Extract the [x, y] coordinate from the center of the cell holding the provided text.  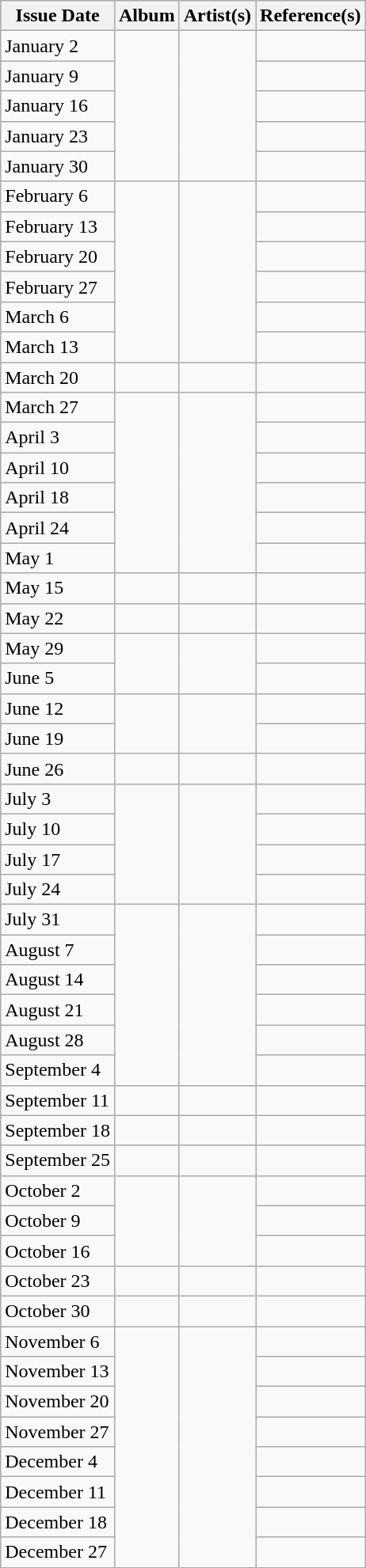
March 13 [58, 347]
May 29 [58, 648]
January 23 [58, 136]
February 20 [58, 256]
June 26 [58, 769]
February 27 [58, 287]
December 27 [58, 1552]
September 4 [58, 1070]
November 20 [58, 1402]
Reference(s) [311, 16]
August 21 [58, 1010]
August 14 [58, 980]
Issue Date [58, 16]
May 22 [58, 618]
January 30 [58, 166]
September 11 [58, 1100]
May 1 [58, 558]
June 5 [58, 678]
August 7 [58, 950]
November 6 [58, 1342]
June 12 [58, 708]
August 28 [58, 1040]
April 10 [58, 468]
November 27 [58, 1432]
December 11 [58, 1492]
September 25 [58, 1160]
March 20 [58, 378]
July 31 [58, 920]
Album [147, 16]
Artist(s) [217, 16]
July 17 [58, 859]
April 18 [58, 498]
January 9 [58, 76]
July 10 [58, 829]
January 16 [58, 106]
November 13 [58, 1372]
September 18 [58, 1130]
February 13 [58, 226]
October 30 [58, 1311]
October 23 [58, 1281]
October 2 [58, 1190]
October 9 [58, 1221]
February 6 [58, 196]
April 24 [58, 528]
July 3 [58, 799]
October 16 [58, 1251]
June 19 [58, 738]
December 18 [58, 1522]
January 2 [58, 46]
March 6 [58, 317]
December 4 [58, 1462]
April 3 [58, 438]
July 24 [58, 890]
May 15 [58, 588]
March 27 [58, 408]
